From the cell containing the given text, extract its center point as [x, y] coordinate. 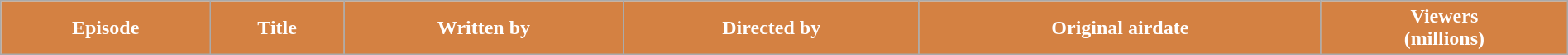
Episode [106, 28]
Viewers(millions) [1444, 28]
Written by [485, 28]
Directed by [771, 28]
Title [278, 28]
Original airdate [1120, 28]
